Capture the cell that displays the provided text and extract its (x, y) central coordinate. 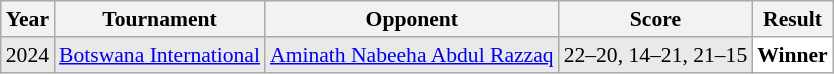
Result (792, 19)
Botswana International (160, 55)
Year (28, 19)
22–20, 14–21, 21–15 (656, 55)
Aminath Nabeeha Abdul Razzaq (412, 55)
Opponent (412, 19)
Tournament (160, 19)
Winner (792, 55)
2024 (28, 55)
Score (656, 19)
